Find where the given text appears and provide that cell's center as [X, Y] coordinate. 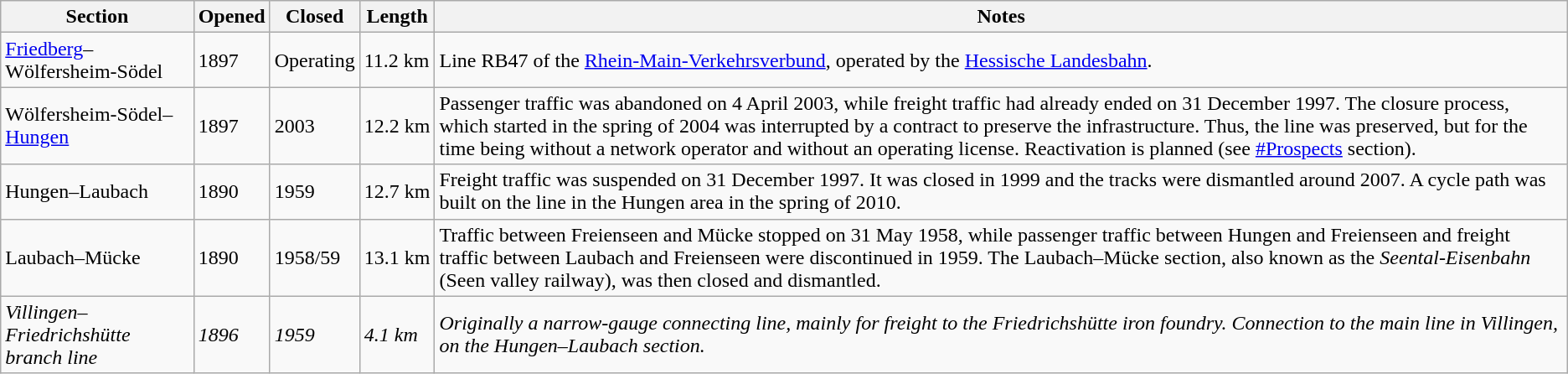
1958/59 [315, 257]
Length [397, 17]
Opened [231, 17]
Closed [315, 17]
12.7 km [397, 191]
2003 [315, 126]
Hungen–Laubach [97, 191]
Line RB47 of the Rhein-Main-Verkehrsverbund, operated by the Hessische Landesbahn. [1001, 60]
Villingen–Friedrichshütte branch line [97, 335]
Operating [315, 60]
Wölfersheim-Södel–Hungen [97, 126]
Notes [1001, 17]
Friedberg–Wölfersheim-Södel [97, 60]
Laubach–Mücke [97, 257]
Section [97, 17]
11.2 km [397, 60]
1896 [231, 335]
13.1 km [397, 257]
4.1 km [397, 335]
12.2 km [397, 126]
